Output the (x, y) coordinate of the center of the cell containing the given text.  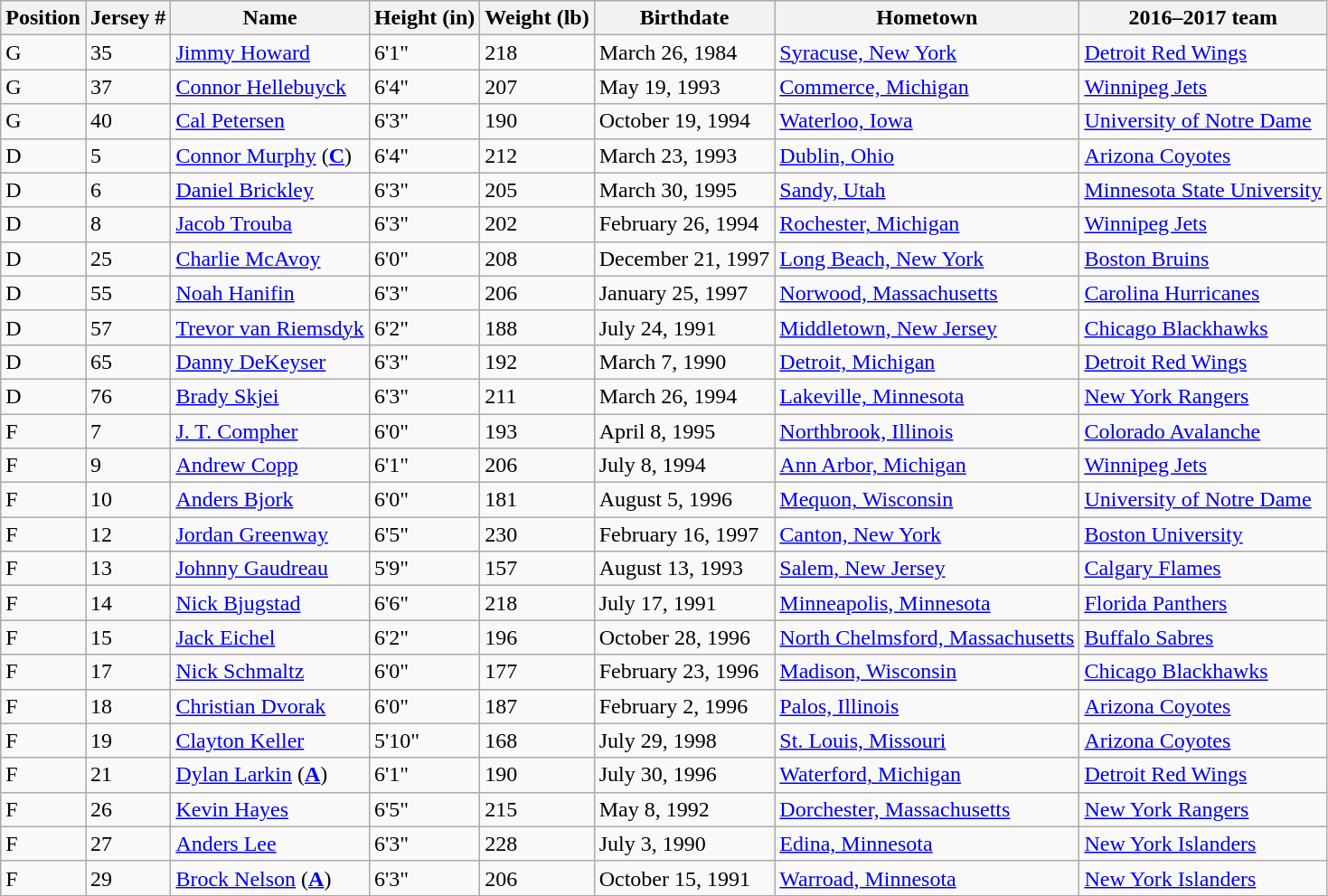
Nick Schmaltz (270, 672)
65 (127, 362)
Connor Murphy (C) (270, 156)
19 (127, 740)
Calgary Flames (1203, 569)
Anders Bjork (270, 500)
10 (127, 500)
205 (537, 190)
Middletown, New Jersey (928, 327)
Brady Skjei (270, 396)
26 (127, 809)
Detroit, Michigan (928, 362)
North Chelmsford, Massachusetts (928, 637)
Minneapolis, Minnesota (928, 603)
March 30, 1995 (684, 190)
Christian Dvorak (270, 706)
March 23, 1993 (684, 156)
January 25, 1997 (684, 293)
Dublin, Ohio (928, 156)
Colorado Avalanche (1203, 431)
27 (127, 844)
193 (537, 431)
14 (127, 603)
207 (537, 87)
215 (537, 809)
37 (127, 87)
Waterford, Michigan (928, 775)
29 (127, 878)
192 (537, 362)
76 (127, 396)
Carolina Hurricanes (1203, 293)
December 21, 1997 (684, 259)
Daniel Brickley (270, 190)
5'10" (424, 740)
Nick Bjugstad (270, 603)
October 28, 1996 (684, 637)
Noah Hanifin (270, 293)
Canton, New York (928, 534)
196 (537, 637)
168 (537, 740)
May 19, 1993 (684, 87)
October 15, 1991 (684, 878)
February 16, 1997 (684, 534)
Weight (lb) (537, 18)
9 (127, 466)
18 (127, 706)
Jordan Greenway (270, 534)
Jimmy Howard (270, 52)
8 (127, 224)
Hometown (928, 18)
230 (537, 534)
Palos, Illinois (928, 706)
July 30, 1996 (684, 775)
July 8, 1994 (684, 466)
Jersey # (127, 18)
Charlie McAvoy (270, 259)
6 (127, 190)
May 8, 1992 (684, 809)
12 (127, 534)
Cal Petersen (270, 121)
35 (127, 52)
Jack Eichel (270, 637)
Minnesota State University (1203, 190)
Jacob Trouba (270, 224)
Kevin Hayes (270, 809)
202 (537, 224)
February 23, 1996 (684, 672)
Warroad, Minnesota (928, 878)
57 (127, 327)
Syracuse, New York (928, 52)
55 (127, 293)
February 2, 1996 (684, 706)
Connor Hellebuyck (270, 87)
Madison, Wisconsin (928, 672)
Dorchester, Massachusetts (928, 809)
Edina, Minnesota (928, 844)
Waterloo, Iowa (928, 121)
5'9" (424, 569)
July 29, 1998 (684, 740)
208 (537, 259)
March 26, 1984 (684, 52)
Mequon, Wisconsin (928, 500)
St. Louis, Missouri (928, 740)
Anders Lee (270, 844)
Sandy, Utah (928, 190)
Andrew Copp (270, 466)
Position (43, 18)
July 24, 1991 (684, 327)
February 26, 1994 (684, 224)
Boston University (1203, 534)
Danny DeKeyser (270, 362)
October 19, 1994 (684, 121)
15 (127, 637)
2016–2017 team (1203, 18)
188 (537, 327)
181 (537, 500)
157 (537, 569)
Johnny Gaudreau (270, 569)
212 (537, 156)
Trevor van Riemsdyk (270, 327)
177 (537, 672)
August 13, 1993 (684, 569)
7 (127, 431)
187 (537, 706)
Ann Arbor, Michigan (928, 466)
13 (127, 569)
March 7, 1990 (684, 362)
Rochester, Michigan (928, 224)
Long Beach, New York (928, 259)
228 (537, 844)
17 (127, 672)
Brock Nelson (A) (270, 878)
Boston Bruins (1203, 259)
Lakeville, Minnesota (928, 396)
6'6" (424, 603)
Commerce, Michigan (928, 87)
J. T. Compher (270, 431)
Name (270, 18)
March 26, 1994 (684, 396)
July 3, 1990 (684, 844)
Buffalo Sabres (1203, 637)
21 (127, 775)
August 5, 1996 (684, 500)
Height (in) (424, 18)
40 (127, 121)
Norwood, Massachusetts (928, 293)
Salem, New Jersey (928, 569)
211 (537, 396)
Birthdate (684, 18)
July 17, 1991 (684, 603)
Clayton Keller (270, 740)
Florida Panthers (1203, 603)
25 (127, 259)
Northbrook, Illinois (928, 431)
5 (127, 156)
Dylan Larkin (A) (270, 775)
April 8, 1995 (684, 431)
